Scan for the cell matching the given text and deliver its [X, Y] coordinate at center. 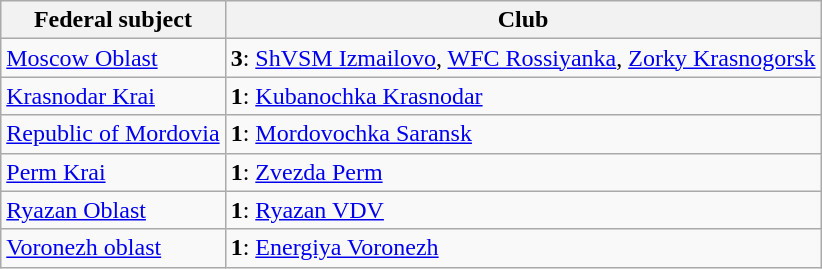
Republic of Mordovia [113, 134]
1: Kubanochka Krasnodar [523, 96]
Ryazan Oblast [113, 210]
3: ShVSM Izmailovo, WFC Rossiyanka, Zorky Krasnogorsk [523, 58]
1: Zvezda Perm [523, 172]
Club [523, 20]
Krasnodar Krai [113, 96]
1: Ryazan VDV [523, 210]
Voronezh oblast [113, 248]
1: Mordovochka Saransk [523, 134]
Perm Krai [113, 172]
Federal subject [113, 20]
1: Energiya Voronezh [523, 248]
Moscow Oblast [113, 58]
